Return the [X, Y] coordinate for the center point of the cell that contains the specified text.  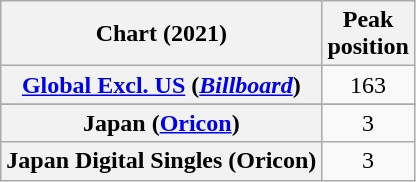
163 [368, 85]
Japan Digital Singles (Oricon) [162, 161]
Japan (Oricon) [162, 123]
Peakposition [368, 34]
Global Excl. US (Billboard) [162, 85]
Chart (2021) [162, 34]
